Return the [x, y] coordinate for the center point of the cell that contains the specified text.  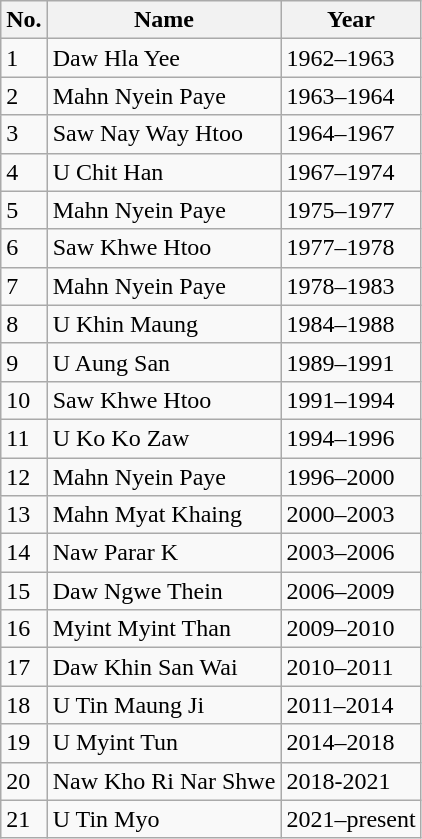
9 [24, 362]
U Myint Tun [164, 743]
2010–2011 [351, 667]
U Aung San [164, 362]
Naw Parar K [164, 553]
1989–1991 [351, 362]
5 [24, 210]
Year [351, 20]
1996–2000 [351, 477]
21 [24, 819]
1963–1964 [351, 96]
16 [24, 629]
1978–1983 [351, 286]
Daw Ngwe Thein [164, 591]
U Khin Maung [164, 324]
11 [24, 438]
2011–2014 [351, 705]
1994–1996 [351, 438]
13 [24, 515]
19 [24, 743]
Naw Kho Ri Nar Shwe [164, 781]
U Ko Ko Zaw [164, 438]
18 [24, 705]
14 [24, 553]
12 [24, 477]
10 [24, 400]
Daw Khin San Wai [164, 667]
2014–2018 [351, 743]
U Chit Han [164, 172]
1984–1988 [351, 324]
6 [24, 248]
2009–2010 [351, 629]
1964–1967 [351, 134]
2021–present [351, 819]
U Tin Maung Ji [164, 705]
2006–2009 [351, 591]
1 [24, 58]
Daw Hla Yee [164, 58]
3 [24, 134]
Myint Myint Than [164, 629]
Saw Nay Way Htoo [164, 134]
1975–1977 [351, 210]
No. [24, 20]
1977–1978 [351, 248]
17 [24, 667]
2018-2021 [351, 781]
4 [24, 172]
2 [24, 96]
U Tin Myo [164, 819]
2003–2006 [351, 553]
15 [24, 591]
20 [24, 781]
7 [24, 286]
1962–1963 [351, 58]
1967–1974 [351, 172]
1991–1994 [351, 400]
Name [164, 20]
2000–2003 [351, 515]
Mahn Myat Khaing [164, 515]
8 [24, 324]
